Extract the (x, y) coordinate from the center of the cell holding the provided text.  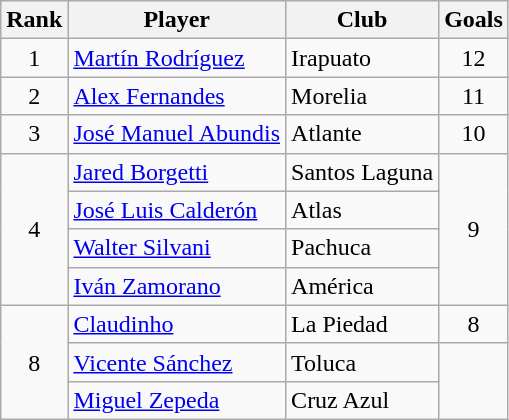
América (362, 286)
Miguel Zepeda (177, 400)
Rank (34, 20)
Toluca (362, 362)
Vicente Sánchez (177, 362)
Pachuca (362, 248)
3 (34, 134)
10 (474, 134)
9 (474, 229)
Atlante (362, 134)
12 (474, 58)
Alex Fernandes (177, 96)
Santos Laguna (362, 172)
4 (34, 229)
José Manuel Abundis (177, 134)
Walter Silvani (177, 248)
Irapuato (362, 58)
Goals (474, 20)
Jared Borgetti (177, 172)
José Luis Calderón (177, 210)
Claudinho (177, 324)
Martín Rodríguez (177, 58)
Cruz Azul (362, 400)
Iván Zamorano (177, 286)
Club (362, 20)
Atlas (362, 210)
La Piedad (362, 324)
11 (474, 96)
Player (177, 20)
2 (34, 96)
1 (34, 58)
Morelia (362, 96)
